Scan for the cell matching the given text and deliver its (X, Y) coordinate at center. 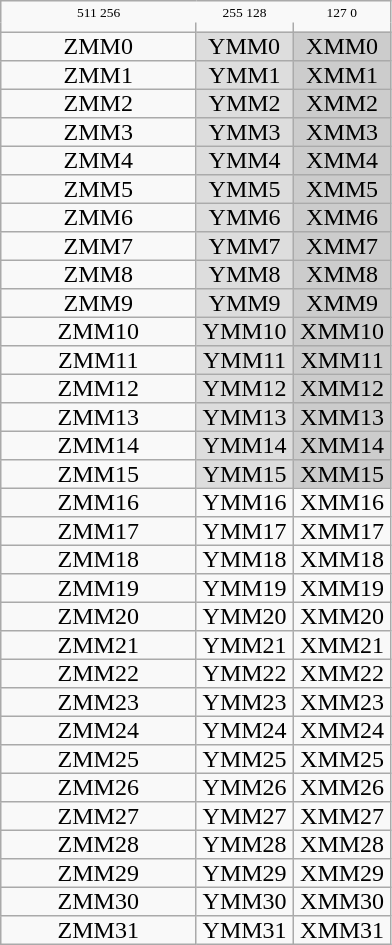
ZMM11 (98, 360)
ZMM26 (98, 787)
XMM21 (342, 645)
ZMM13 (98, 417)
XMM24 (342, 730)
YMM4 (245, 160)
YMM23 (245, 702)
YMM27 (245, 816)
XMM13 (342, 417)
ZMM30 (98, 901)
YMM24 (245, 730)
ZMM28 (98, 844)
YMM3 (245, 132)
YMM13 (245, 417)
YMM2 (245, 103)
ZMM5 (98, 189)
ZMM17 (98, 531)
XMM25 (342, 759)
XMM17 (342, 531)
ZMM6 (98, 217)
XMM3 (342, 132)
ZMM1 (98, 75)
ZMM19 (98, 588)
YMM31 (245, 930)
YMM29 (245, 873)
YMM12 (245, 388)
255 128 (245, 12)
YMM30 (245, 901)
XMM15 (342, 474)
ZMM18 (98, 559)
ZMM25 (98, 759)
XMM31 (342, 930)
ZMM8 (98, 274)
XMM12 (342, 388)
YMM0 (245, 46)
ZMM9 (98, 303)
ZMM24 (98, 730)
YMM25 (245, 759)
YMM15 (245, 474)
511 256 (98, 12)
ZMM15 (98, 474)
YMM8 (245, 274)
YMM10 (245, 331)
ZMM31 (98, 930)
XMM27 (342, 816)
YMM22 (245, 673)
YMM11 (245, 360)
XMM10 (342, 331)
XMM7 (342, 246)
XMM11 (342, 360)
YMM17 (245, 531)
ZMM2 (98, 103)
XMM16 (342, 502)
YMM18 (245, 559)
ZMM20 (98, 616)
XMM22 (342, 673)
ZMM23 (98, 702)
ZMM22 (98, 673)
YMM5 (245, 189)
YMM26 (245, 787)
ZMM4 (98, 160)
XMM1 (342, 75)
XMM19 (342, 588)
XMM18 (342, 559)
YMM7 (245, 246)
YMM16 (245, 502)
YMM20 (245, 616)
XMM29 (342, 873)
XMM28 (342, 844)
YMM28 (245, 844)
YMM14 (245, 445)
XMM26 (342, 787)
XMM20 (342, 616)
ZMM10 (98, 331)
XMM23 (342, 702)
YMM19 (245, 588)
127 0 (342, 12)
XMM8 (342, 274)
ZMM7 (98, 246)
ZMM12 (98, 388)
XMM30 (342, 901)
ZMM27 (98, 816)
XMM5 (342, 189)
YMM9 (245, 303)
ZMM0 (98, 46)
ZMM29 (98, 873)
XMM4 (342, 160)
XMM9 (342, 303)
XMM14 (342, 445)
ZMM14 (98, 445)
YMM21 (245, 645)
XMM2 (342, 103)
XMM6 (342, 217)
YMM1 (245, 75)
YMM6 (245, 217)
ZMM16 (98, 502)
ZMM3 (98, 132)
XMM0 (342, 46)
ZMM21 (98, 645)
